Locate the cell with the specified text and output its [X, Y] center coordinate. 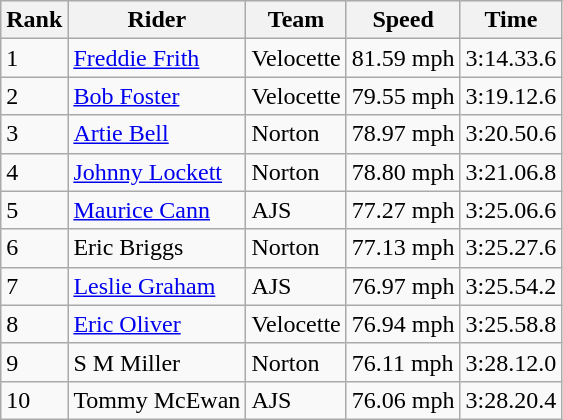
9 [34, 362]
76.11 mph [403, 362]
3:14.33.6 [511, 58]
3:28.12.0 [511, 362]
7 [34, 286]
Eric Briggs [157, 248]
3:28.20.4 [511, 400]
3:21.06.8 [511, 172]
10 [34, 400]
Speed [403, 20]
3:19.12.6 [511, 96]
4 [34, 172]
Time [511, 20]
78.97 mph [403, 134]
3:25.58.8 [511, 324]
3:25.06.6 [511, 210]
78.80 mph [403, 172]
1 [34, 58]
3:20.50.6 [511, 134]
76.94 mph [403, 324]
77.27 mph [403, 210]
3:25.54.2 [511, 286]
Rider [157, 20]
6 [34, 248]
76.97 mph [403, 286]
81.59 mph [403, 58]
Bob Foster [157, 96]
S M Miller [157, 362]
Freddie Frith [157, 58]
2 [34, 96]
79.55 mph [403, 96]
5 [34, 210]
Artie Bell [157, 134]
Tommy McEwan [157, 400]
Team [296, 20]
Leslie Graham [157, 286]
Rank [34, 20]
77.13 mph [403, 248]
Maurice Cann [157, 210]
76.06 mph [403, 400]
Johnny Lockett [157, 172]
3:25.27.6 [511, 248]
Eric Oliver [157, 324]
3 [34, 134]
8 [34, 324]
